For the text-containing cell, return its midpoint in (X, Y) coordinate format. 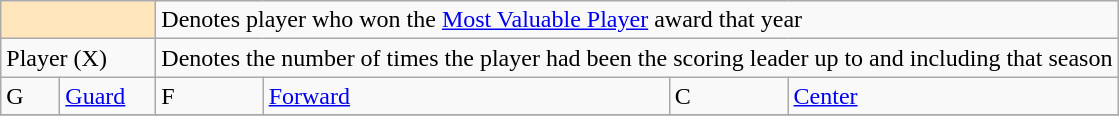
Guard (108, 96)
Denotes the number of times the player had been the scoring leader up to and including that season (637, 58)
C (728, 96)
Player (X) (78, 58)
Forward (466, 96)
F (210, 96)
G (30, 96)
Center (953, 96)
Denotes player who won the Most Valuable Player award that year (637, 20)
